Pinpoint the cell where the given text exists, returning its (x, y) midpoint coordinate. 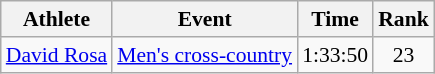
23 (404, 55)
David Rosa (56, 55)
Men's cross-country (204, 55)
Rank (404, 19)
Event (204, 19)
Athlete (56, 19)
Time (335, 19)
1:33:50 (335, 55)
